Return (X, Y) of the center of cell containing provided text 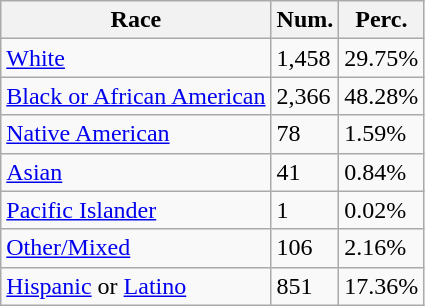
0.84% (382, 172)
1,458 (305, 58)
Native American (136, 134)
29.75% (382, 58)
2,366 (305, 96)
White (136, 58)
17.36% (382, 286)
Hispanic or Latino (136, 286)
106 (305, 248)
Asian (136, 172)
Race (136, 20)
Perc. (382, 20)
0.02% (382, 210)
Pacific Islander (136, 210)
2.16% (382, 248)
Black or African American (136, 96)
41 (305, 172)
1 (305, 210)
851 (305, 286)
Other/Mixed (136, 248)
78 (305, 134)
1.59% (382, 134)
48.28% (382, 96)
Num. (305, 20)
